Identify which cell holds the provided text, then report its [x, y] central coordinate. 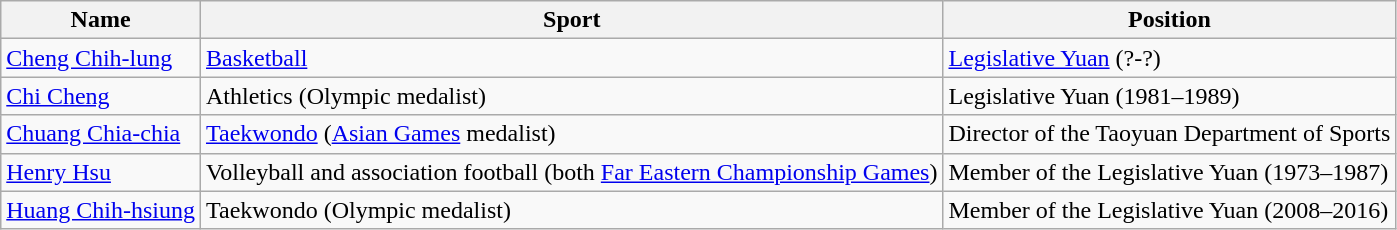
Huang Chih-hsiung [101, 210]
Chuang Chia-chia [101, 134]
Taekwondo (Olympic medalist) [571, 210]
Member of the Legislative Yuan (2008–2016) [1170, 210]
Henry Hsu [101, 172]
Taekwondo (Asian Games medalist) [571, 134]
Legislative Yuan (1981–1989) [1170, 96]
Sport [571, 20]
Volleyball and association football (both Far Eastern Championship Games) [571, 172]
Name [101, 20]
Legislative Yuan (?-?) [1170, 58]
Position [1170, 20]
Basketball [571, 58]
Cheng Chih-lung [101, 58]
Member of the Legislative Yuan (1973–1987) [1170, 172]
Chi Cheng [101, 96]
Athletics (Olympic medalist) [571, 96]
Director of the Taoyuan Department of Sports [1170, 134]
